Detect which cell encompasses the target text, then output its [x, y] center coordinate. 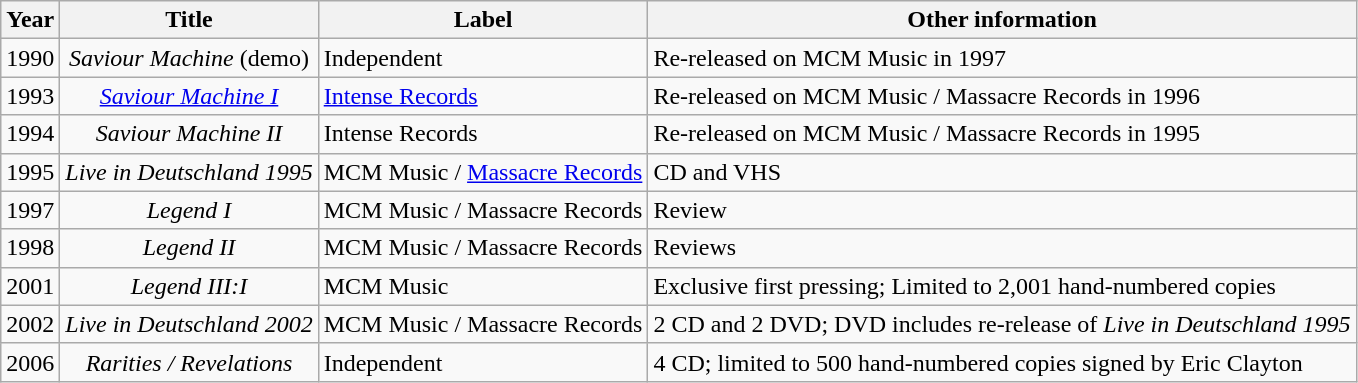
Exclusive first pressing; Limited to 2,001 hand-numbered copies [1002, 286]
MCM Music [483, 286]
1994 [30, 134]
Legend I [189, 210]
CD and VHS [1002, 172]
Re-released on MCM Music in 1997 [1002, 58]
Review [1002, 210]
Re-released on MCM Music / Massacre Records in 1996 [1002, 96]
Live in Deutschland 2002 [189, 324]
Reviews [1002, 248]
Re-released on MCM Music / Massacre Records in 1995 [1002, 134]
Saviour Machine I [189, 96]
2 CD and 2 DVD; DVD includes re-release of Live in Deutschland 1995 [1002, 324]
1995 [30, 172]
Legend III:I [189, 286]
1993 [30, 96]
2001 [30, 286]
Legend II [189, 248]
Rarities / Revelations [189, 362]
Saviour Machine (demo) [189, 58]
2006 [30, 362]
Other information [1002, 20]
Year [30, 20]
2002 [30, 324]
4 CD; limited to 500 hand-numbered copies signed by Eric Clayton [1002, 362]
Title [189, 20]
1998 [30, 248]
Saviour Machine II [189, 134]
Live in Deutschland 1995 [189, 172]
1990 [30, 58]
Label [483, 20]
1997 [30, 210]
